For the text-containing cell, return its midpoint in [x, y] coordinate format. 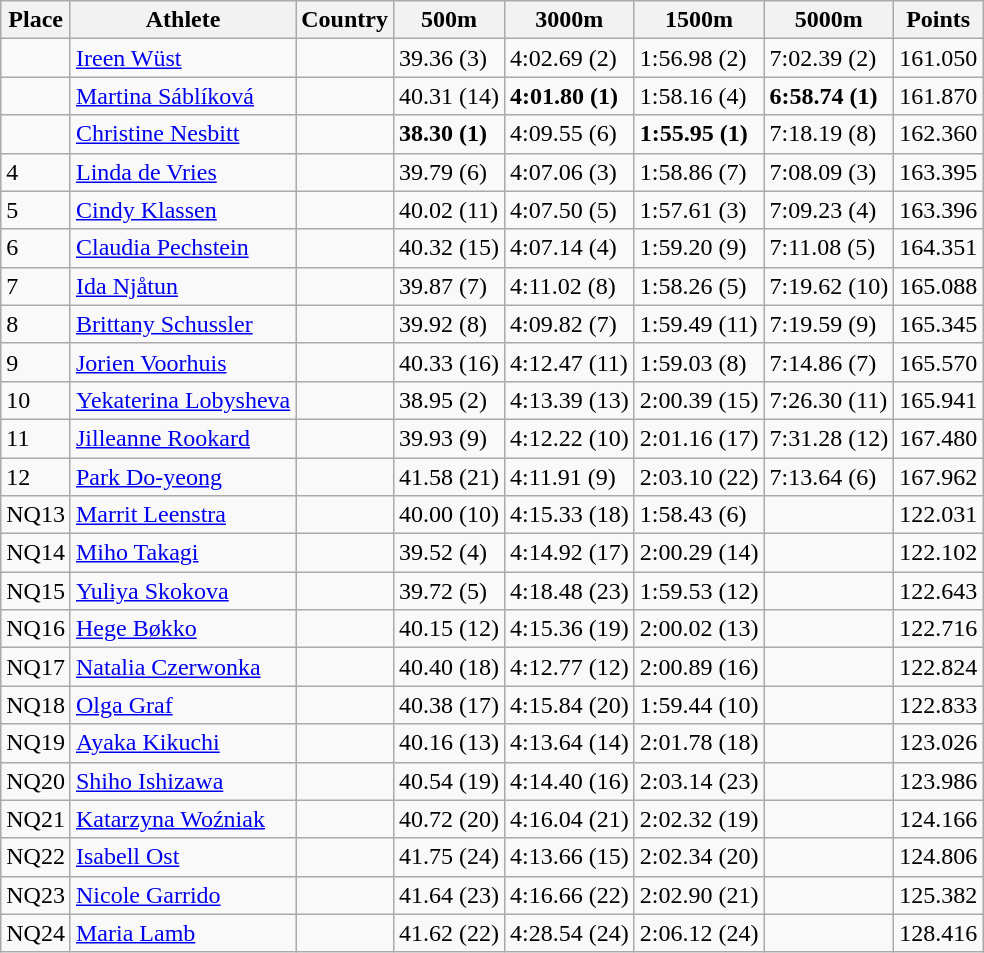
1:59.53 (12) [699, 591]
163.395 [938, 172]
165.570 [938, 362]
39.79 (6) [448, 172]
4:12.47 (11) [569, 362]
4:13.66 (15) [569, 857]
1:59.49 (11) [699, 324]
Nicole Garrido [182, 895]
NQ14 [36, 553]
Christine Nesbitt [182, 134]
122.643 [938, 591]
NQ17 [36, 667]
41.75 (24) [448, 857]
162.360 [938, 134]
NQ13 [36, 515]
Yuliya Skokova [182, 591]
Points [938, 20]
NQ18 [36, 705]
1:55.95 (1) [699, 134]
2:03.10 (22) [699, 477]
7:19.59 (9) [829, 324]
NQ23 [36, 895]
1:58.43 (6) [699, 515]
4:01.80 (1) [569, 96]
Jilleanne Rookard [182, 438]
161.870 [938, 96]
1:58.16 (4) [699, 96]
40.15 (12) [448, 629]
2:01.78 (18) [699, 743]
39.52 (4) [448, 553]
165.088 [938, 286]
12 [36, 477]
Maria Lamb [182, 933]
40.02 (11) [448, 210]
39.72 (5) [448, 591]
NQ21 [36, 819]
Brittany Schussler [182, 324]
7 [36, 286]
40.38 (17) [448, 705]
122.716 [938, 629]
4:11.91 (9) [569, 477]
165.345 [938, 324]
39.87 (7) [448, 286]
4:14.40 (16) [569, 781]
Athlete [182, 20]
2:00.89 (16) [699, 667]
2:02.34 (20) [699, 857]
123.026 [938, 743]
1:58.86 (7) [699, 172]
7:13.64 (6) [829, 477]
Martina Sáblíková [182, 96]
9 [36, 362]
5000m [829, 20]
122.833 [938, 705]
4:11.02 (8) [569, 286]
122.824 [938, 667]
Place [36, 20]
1:59.03 (8) [699, 362]
39.36 (3) [448, 58]
161.050 [938, 58]
2:00.29 (14) [699, 553]
Claudia Pechstein [182, 248]
38.95 (2) [448, 400]
40.00 (10) [448, 515]
163.396 [938, 210]
Olga Graf [182, 705]
4:07.14 (4) [569, 248]
167.480 [938, 438]
Ayaka Kikuchi [182, 743]
Ida Njåtun [182, 286]
4:12.77 (12) [569, 667]
2:02.90 (21) [699, 895]
4:09.82 (7) [569, 324]
7:11.08 (5) [829, 248]
122.102 [938, 553]
5 [36, 210]
7:02.39 (2) [829, 58]
NQ22 [36, 857]
39.93 (9) [448, 438]
40.72 (20) [448, 819]
3000m [569, 20]
NQ19 [36, 743]
4:13.64 (14) [569, 743]
128.416 [938, 933]
4:18.48 (23) [569, 591]
4:15.33 (18) [569, 515]
Linda de Vries [182, 172]
Isabell Ost [182, 857]
39.92 (8) [448, 324]
125.382 [938, 895]
6:58.74 (1) [829, 96]
38.30 (1) [448, 134]
Park Do-yeong [182, 477]
1:59.20 (9) [699, 248]
Miho Takagi [182, 553]
2:02.32 (19) [699, 819]
7:09.23 (4) [829, 210]
4:09.55 (6) [569, 134]
7:26.30 (11) [829, 400]
6 [36, 248]
4:15.84 (20) [569, 705]
8 [36, 324]
41.62 (22) [448, 933]
4 [36, 172]
2:03.14 (23) [699, 781]
40.54 (19) [448, 781]
Jorien Voorhuis [182, 362]
Katarzyna Woźniak [182, 819]
122.031 [938, 515]
Marrit Leenstra [182, 515]
40.16 (13) [448, 743]
40.40 (18) [448, 667]
40.33 (16) [448, 362]
7:14.86 (7) [829, 362]
2:06.12 (24) [699, 933]
164.351 [938, 248]
Natalia Czerwonka [182, 667]
10 [36, 400]
1:59.44 (10) [699, 705]
4:07.50 (5) [569, 210]
Ireen Wüst [182, 58]
1:58.26 (5) [699, 286]
11 [36, 438]
2:01.16 (17) [699, 438]
4:16.04 (21) [569, 819]
1:56.98 (2) [699, 58]
4:15.36 (19) [569, 629]
Shiho Ishizawa [182, 781]
4:28.54 (24) [569, 933]
NQ20 [36, 781]
Yekaterina Lobysheva [182, 400]
500m [448, 20]
7:08.09 (3) [829, 172]
1500m [699, 20]
4:13.39 (13) [569, 400]
41.64 (23) [448, 895]
40.32 (15) [448, 248]
2:00.02 (13) [699, 629]
Cindy Klassen [182, 210]
4:02.69 (2) [569, 58]
4:14.92 (17) [569, 553]
124.806 [938, 857]
4:12.22 (10) [569, 438]
Hege Bøkko [182, 629]
123.986 [938, 781]
Country [345, 20]
NQ16 [36, 629]
165.941 [938, 400]
40.31 (14) [448, 96]
2:00.39 (15) [699, 400]
7:31.28 (12) [829, 438]
1:57.61 (3) [699, 210]
167.962 [938, 477]
7:19.62 (10) [829, 286]
4:07.06 (3) [569, 172]
4:16.66 (22) [569, 895]
41.58 (21) [448, 477]
124.166 [938, 819]
NQ15 [36, 591]
NQ24 [36, 933]
7:18.19 (8) [829, 134]
